Search for the cell housing the specified text and yield its [X, Y] center coordinate. 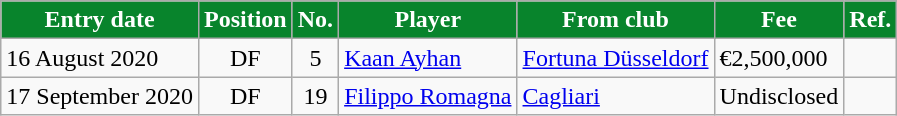
Cagliari [616, 96]
19 [315, 96]
Fee [779, 20]
Player [428, 20]
No. [315, 20]
Position [245, 20]
Undisclosed [779, 96]
5 [315, 58]
From club [616, 20]
€2,500,000 [779, 58]
Filippo Romagna [428, 96]
Kaan Ayhan [428, 58]
Fortuna Düsseldorf [616, 58]
Ref. [870, 20]
Entry date [100, 20]
16 August 2020 [100, 58]
17 September 2020 [100, 96]
